Return [x, y] of the center of cell containing provided text 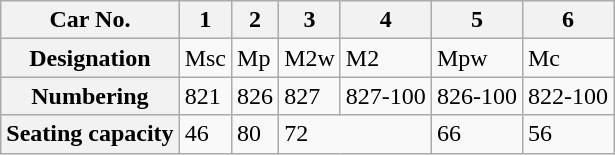
M2 [386, 58]
Seating capacity [90, 134]
827 [310, 96]
Msc [205, 58]
46 [205, 134]
72 [356, 134]
M2w [310, 58]
826-100 [476, 96]
80 [256, 134]
Mpw [476, 58]
Mp [256, 58]
3 [310, 20]
822-100 [568, 96]
821 [205, 96]
Numbering [90, 96]
1 [205, 20]
66 [476, 134]
5 [476, 20]
2 [256, 20]
Designation [90, 58]
827-100 [386, 96]
56 [568, 134]
826 [256, 96]
Mc [568, 58]
6 [568, 20]
Car No. [90, 20]
4 [386, 20]
